Detect which cell encompasses the target text, then output its [X, Y] center coordinate. 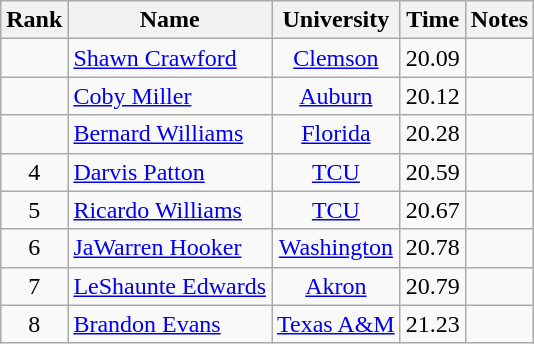
6 [34, 248]
20.67 [432, 210]
Washington [336, 248]
4 [34, 172]
8 [34, 324]
20.79 [432, 286]
20.78 [432, 248]
LeShaunte Edwards [170, 286]
21.23 [432, 324]
University [336, 20]
20.28 [432, 134]
Time [432, 20]
Coby Miller [170, 96]
20.59 [432, 172]
20.12 [432, 96]
JaWarren Hooker [170, 248]
20.09 [432, 58]
Brandon Evans [170, 324]
Clemson [336, 58]
Ricardo Williams [170, 210]
Notes [499, 20]
Bernard Williams [170, 134]
Darvis Patton [170, 172]
Akron [336, 286]
Auburn [336, 96]
Name [170, 20]
Rank [34, 20]
Shawn Crawford [170, 58]
Florida [336, 134]
5 [34, 210]
7 [34, 286]
Texas A&M [336, 324]
